From the cell containing the given text, extract its center point as (X, Y) coordinate. 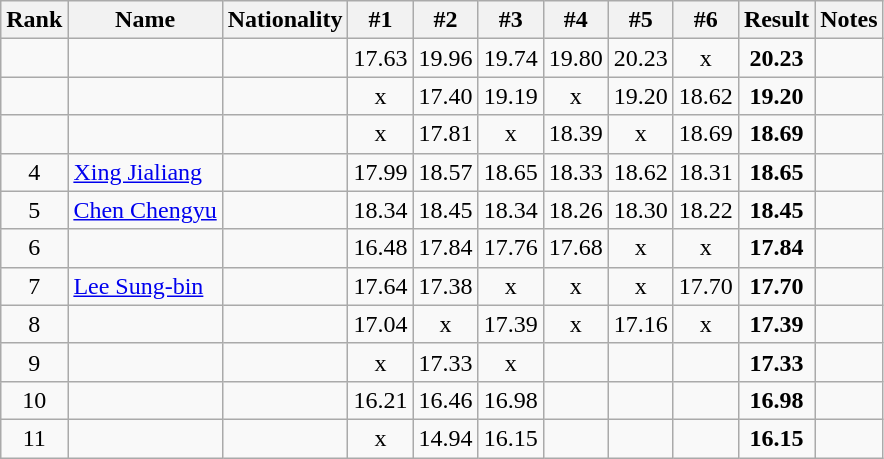
8 (34, 324)
#4 (576, 20)
17.63 (380, 58)
18.22 (706, 210)
#2 (446, 20)
18.39 (576, 134)
16.48 (380, 248)
18.31 (706, 172)
17.99 (380, 172)
18.33 (576, 172)
#1 (380, 20)
19.74 (510, 58)
Result (776, 20)
4 (34, 172)
17.68 (576, 248)
#5 (640, 20)
18.26 (576, 210)
Xing Jialiang (145, 172)
17.38 (446, 286)
17.16 (640, 324)
17.76 (510, 248)
Nationality (285, 20)
9 (34, 362)
17.40 (446, 96)
18.57 (446, 172)
16.46 (446, 400)
Lee Sung-bin (145, 286)
17.04 (380, 324)
Notes (849, 20)
19.80 (576, 58)
Name (145, 20)
#3 (510, 20)
7 (34, 286)
18.30 (640, 210)
16.21 (380, 400)
19.96 (446, 58)
19.19 (510, 96)
14.94 (446, 438)
#6 (706, 20)
10 (34, 400)
6 (34, 248)
11 (34, 438)
5 (34, 210)
Chen Chengyu (145, 210)
Rank (34, 20)
17.64 (380, 286)
17.81 (446, 134)
